Scan for the cell matching the given text and deliver its [X, Y] coordinate at center. 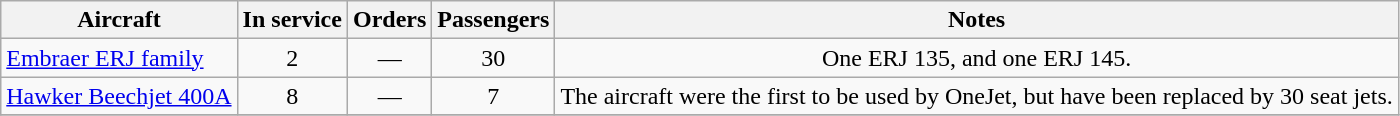
30 [494, 58]
Passengers [494, 20]
Orders [389, 20]
The aircraft were the first to be used by OneJet, but have been replaced by 30 seat jets. [976, 96]
Embraer ERJ family [119, 58]
8 [292, 96]
Notes [976, 20]
In service [292, 20]
Aircraft [119, 20]
One ERJ 135, and one ERJ 145. [976, 58]
Hawker Beechjet 400A [119, 96]
2 [292, 58]
7 [494, 96]
